Output the (X, Y) coordinate of the center of the cell containing the given text.  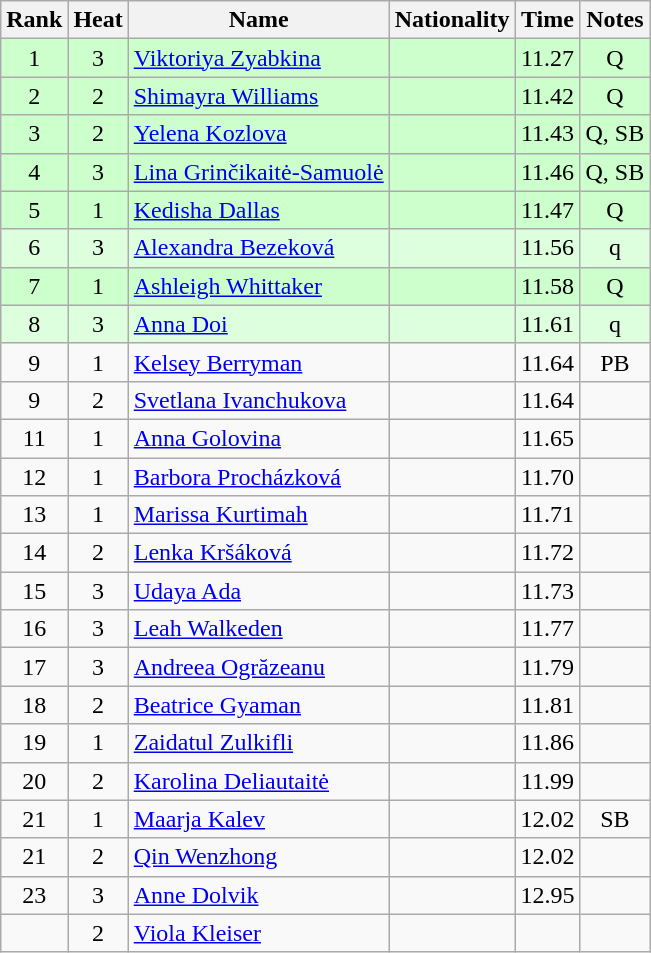
11.71 (548, 515)
4 (34, 172)
Alexandra Bezeková (258, 248)
Qin Wenzhong (258, 857)
11.81 (548, 705)
13 (34, 515)
11.77 (548, 629)
PB (615, 362)
Karolina Deliautaitė (258, 781)
Anna Golovina (258, 438)
23 (34, 895)
11.79 (548, 667)
Maarja Kalev (258, 819)
11.65 (548, 438)
Yelena Kozlova (258, 134)
Anna Doi (258, 324)
Viola Kleiser (258, 933)
Shimayra Williams (258, 96)
16 (34, 629)
Beatrice Gyaman (258, 705)
11.58 (548, 286)
Marissa Kurtimah (258, 515)
18 (34, 705)
Zaidatul Zulkifli (258, 743)
11.99 (548, 781)
Heat (98, 20)
SB (615, 819)
Udaya Ada (258, 591)
5 (34, 210)
15 (34, 591)
11.56 (548, 248)
Notes (615, 20)
14 (34, 553)
12 (34, 477)
Nationality (452, 20)
Svetlana Ivanchukova (258, 400)
Name (258, 20)
Ashleigh Whittaker (258, 286)
11.61 (548, 324)
17 (34, 667)
Anne Dolvik (258, 895)
Kedisha Dallas (258, 210)
11.46 (548, 172)
Barbora Procházková (258, 477)
19 (34, 743)
Leah Walkeden (258, 629)
11.27 (548, 58)
12.95 (548, 895)
Viktoriya Zyabkina (258, 58)
11.73 (548, 591)
11.47 (548, 210)
11.72 (548, 553)
Lina Grinčikaitė-Samuolė (258, 172)
Rank (34, 20)
8 (34, 324)
Time (548, 20)
11.86 (548, 743)
7 (34, 286)
Lenka Kršáková (258, 553)
11.43 (548, 134)
Kelsey Berryman (258, 362)
Andreea Ogrăzeanu (258, 667)
11.42 (548, 96)
20 (34, 781)
6 (34, 248)
11 (34, 438)
11.70 (548, 477)
